Return [X, Y] of the center of cell containing provided text 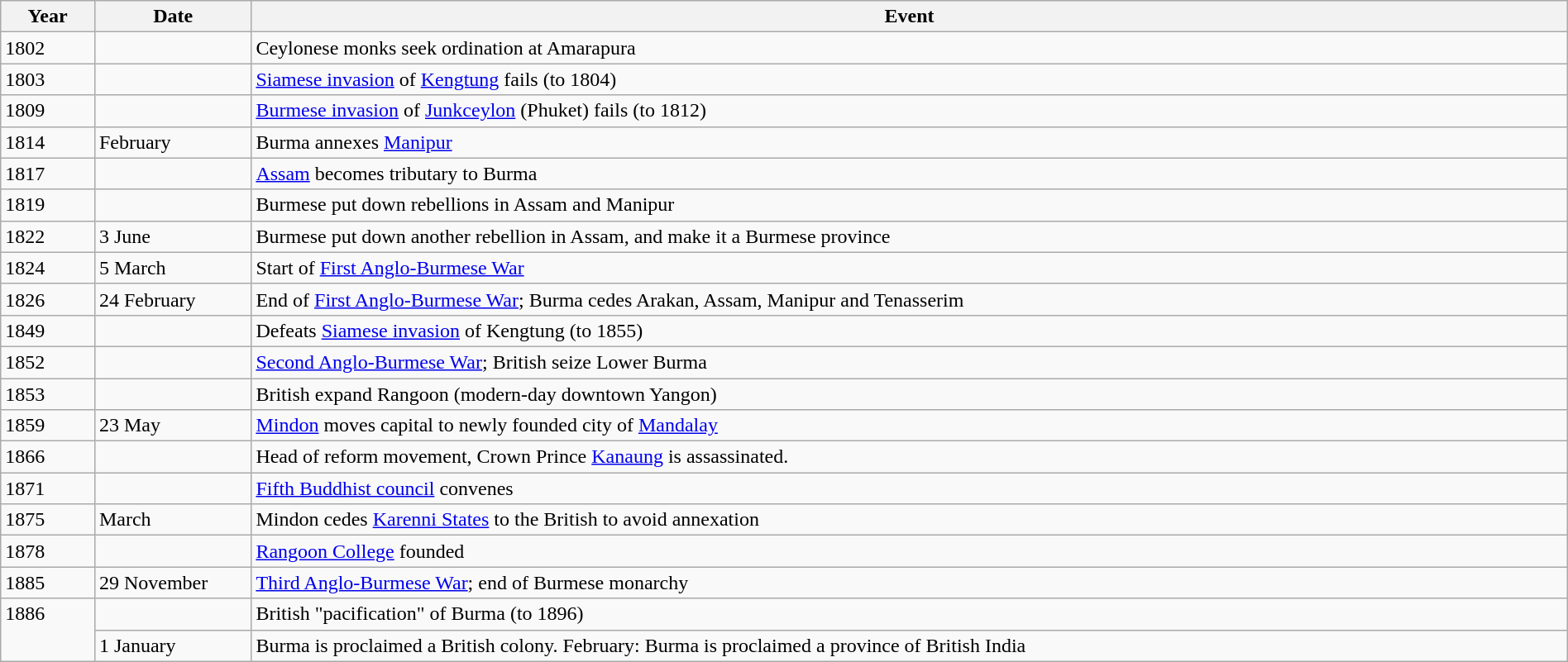
Siamese invasion of Kengtung fails (to 1804) [910, 79]
3 June [172, 236]
1878 [48, 551]
1859 [48, 426]
1809 [48, 111]
1875 [48, 520]
Start of First Anglo-Burmese War [910, 268]
1822 [48, 236]
Burmese put down rebellions in Assam and Manipur [910, 205]
1 January [172, 645]
1886 [48, 630]
British expand Rangoon (modern-day downtown Yangon) [910, 394]
1803 [48, 79]
1849 [48, 331]
Year [48, 17]
Ceylonese monks seek ordination at Amarapura [910, 48]
Mindon cedes Karenni States to the British to avoid annexation [910, 520]
1871 [48, 488]
Third Anglo-Burmese War; end of Burmese monarchy [910, 583]
1853 [48, 394]
Fifth Buddhist council convenes [910, 488]
Burma annexes Manipur [910, 142]
24 February [172, 299]
End of First Anglo-Burmese War; Burma cedes Arakan, Assam, Manipur and Tenasserim [910, 299]
Head of reform movement, Crown Prince Kanaung is assassinated. [910, 457]
1817 [48, 174]
Assam becomes tributary to Burma [910, 174]
23 May [172, 426]
Defeats Siamese invasion of Kengtung (to 1855) [910, 331]
1814 [48, 142]
Burmese put down another rebellion in Assam, and make it a Burmese province [910, 236]
1866 [48, 457]
1824 [48, 268]
Mindon moves capital to newly founded city of Mandalay [910, 426]
Burma is proclaimed a British colony. February: Burma is proclaimed a province of British India [910, 645]
Rangoon College founded [910, 551]
Date [172, 17]
February [172, 142]
1826 [48, 299]
1819 [48, 205]
British "pacification" of Burma (to 1896) [910, 614]
1852 [48, 362]
Second Anglo-Burmese War; British seize Lower Burma [910, 362]
March [172, 520]
1885 [48, 583]
29 November [172, 583]
Event [910, 17]
Burmese invasion of Junkceylon (Phuket) fails (to 1812) [910, 111]
1802 [48, 48]
5 March [172, 268]
